Identify which cell holds the provided text, then report its [X, Y] central coordinate. 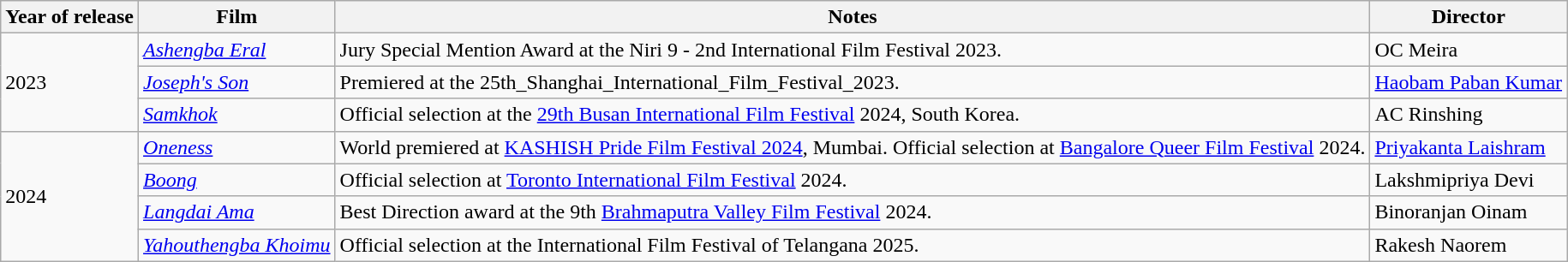
OC Meira [1469, 50]
Year of release [70, 17]
Film [237, 17]
Haobam Paban Kumar [1469, 82]
Premiered at the 25th_Shanghai_International_Film_Festival_2023. [853, 82]
Boong [237, 180]
AC Rinshing [1469, 115]
2023 [70, 82]
Best Direction award at the 9th Brahmaputra Valley Film Festival 2024. [853, 212]
Official selection at Toronto International Film Festival 2024. [853, 180]
Joseph's Son [237, 82]
Priyakanta Laishram [1469, 147]
Yahouthengba Khoimu [237, 245]
Notes [853, 17]
Lakshmipriya Devi [1469, 180]
Rakesh Naorem [1469, 245]
Ashengba Eral [237, 50]
World premiered at KASHISH Pride Film Festival 2024, Mumbai. Official selection at Bangalore Queer Film Festival 2024. [853, 147]
Official selection at the International Film Festival of Telangana 2025. [853, 245]
Official selection at the 29th Busan International Film Festival 2024, South Korea. [853, 115]
2024 [70, 196]
Jury Special Mention Award at the Niri 9 - 2nd International Film Festival 2023. [853, 50]
Langdai Ama [237, 212]
Oneness [237, 147]
Binoranjan Oinam [1469, 212]
Samkhok [237, 115]
Director [1469, 17]
